Provide the (x, y) coordinate of the cell's center where the given text is located.  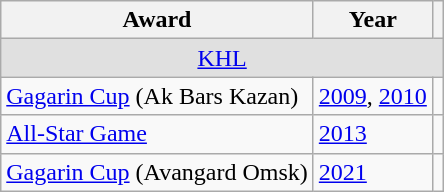
2021 (372, 172)
Gagarin Cup (Ak Bars Kazan) (158, 96)
Award (158, 20)
Year (372, 20)
Gagarin Cup (Avangard Omsk) (158, 172)
All-Star Game (158, 134)
KHL (222, 58)
2009, 2010 (372, 96)
2013 (372, 134)
